Provide the (X, Y) coordinate of the cell's center where the given text is located.  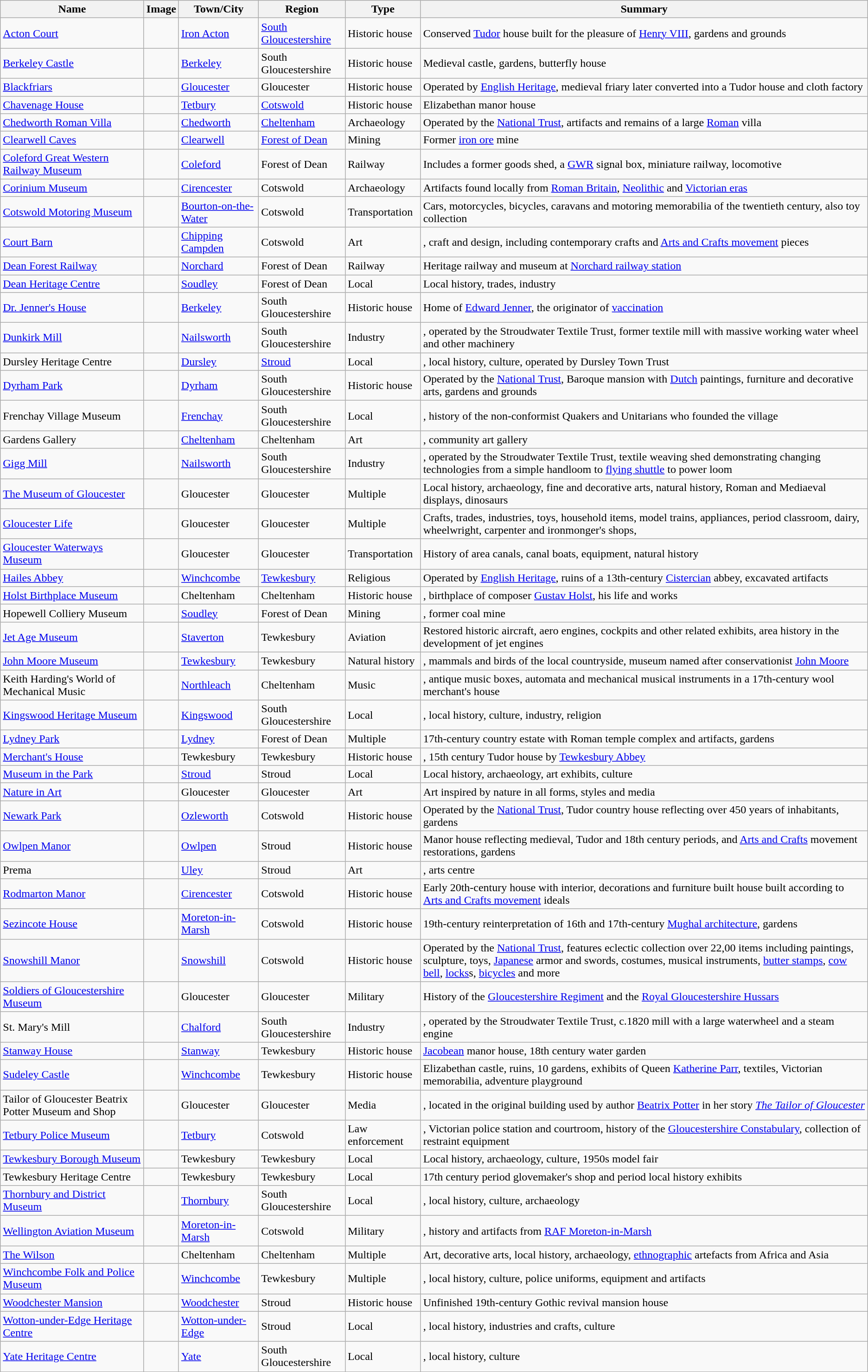
Elizabethan manor house (644, 105)
Unfinished 19th-century Gothic revival mansion house (644, 1302)
Newark Park (72, 816)
, community art gallery (644, 440)
Gardens Gallery (72, 440)
Frenchay (218, 415)
Law enforcement (383, 1135)
, former coal mine (644, 613)
Manor house reflecting medieval, Tudor and 18th century periods, and Arts and Crafts movement restorations, gardens (644, 846)
Museum in the Park (72, 774)
Dursley (218, 362)
Holst Birthplace Museum (72, 595)
Frenchay Village Museum (72, 415)
Lydney (218, 739)
Staverton (218, 637)
, local history, culture (644, 1357)
Owlpen Manor (72, 846)
17th century period glovemaker's shop and period local history exhibits (644, 1177)
Wotton-under-Edge Heritage Centre (72, 1326)
Religious (383, 578)
John Moore Museum (72, 661)
Thornbury (218, 1201)
Coleford (218, 164)
Lydney Park (72, 739)
Chalford (218, 1027)
Town/City (218, 9)
Type (383, 9)
Cars, motorcycles, bicycles, caravans and motoring memorabilia of the twentieth century, also toy collection (644, 211)
Keith Harding's World of Mechanical Music (72, 684)
Media (383, 1104)
Tailor of Gloucester Beatrix Potter Museum and Shop (72, 1104)
Chavenage House (72, 105)
Kingswood (218, 715)
Wellington Aviation Museum (72, 1231)
History of the Gloucestershire Regiment and the Royal Gloucestershire Hussars (644, 997)
, 15th century Tudor house by Tewkesbury Abbey (644, 757)
Soldiers of Gloucestershire Museum (72, 997)
Gloucester Waterways Museum (72, 554)
, local history, culture, industry, religion (644, 715)
Woodchester Mansion (72, 1302)
, operated by the Stroudwater Textile Trust, c.1820 mill with a large waterwheel and a steam engine (644, 1027)
, craft and design, including contemporary crafts and Arts and Crafts movement pieces (644, 242)
Restored historic aircraft, aero engines, cockpits and other related exhibits, area history in the development of jet engines (644, 637)
, local history, culture, operated by Dursley Town Trust (644, 362)
Operated by English Heritage, ruins of a 13th-century Cistercian abbey, excavated artifacts (644, 578)
Yate (218, 1357)
Crafts, trades, industries, toys, household items, model trains, appliances, period classroom, dairy, wheelwright, carpenter and ironmonger's shops, (644, 524)
, mammals and birds of the local countryside, museum named after conservationist John Moore (644, 661)
, local history, culture, police uniforms, equipment and artifacts (644, 1279)
Cotswold Motoring Museum (72, 211)
Chedworth (218, 122)
Local history, archaeology, art exhibits, culture (644, 774)
Dyrham Park (72, 386)
, history and artifacts from RAF Moreton-in-Marsh (644, 1231)
Natural history (383, 661)
Merchant's House (72, 757)
Sezincote House (72, 924)
Dean Forest Railway (72, 266)
Heritage railway and museum at Norchard railway station (644, 266)
Dyrham (218, 386)
, local history, industries and crafts, culture (644, 1326)
, Victorian police station and courtroom, history of the Gloucestershire Constabulary, collection of restraint equipment (644, 1135)
Snowshill Manor (72, 960)
Summary (644, 9)
Art inspired by nature in all forms, styles and media (644, 792)
The Wilson (72, 1255)
Jet Age Museum (72, 637)
Jacobean manor house, 18th century water garden (644, 1051)
Dunkirk Mill (72, 338)
Prema (72, 870)
, arts centre (644, 870)
Berkeley Castle (72, 63)
Snowshill (218, 960)
, antique music boxes, automata and mechanical musical instruments in a 17th-century wool merchant's house (644, 684)
Stanway (218, 1051)
Operated by the National Trust, artifacts and remains of a large Roman villa (644, 122)
Tewkesbury Heritage Centre (72, 1177)
Region (302, 9)
Conserved Tudor house built for the pleasure of Henry VIII, gardens and grounds (644, 33)
Home of Edward Jenner, the originator of vaccination (644, 308)
Sudeley Castle (72, 1075)
Hailes Abbey (72, 578)
Local history, archaeology, fine and decorative arts, natural history, Roman and Mediaeval displays, dinosaurs (644, 493)
, located in the original building used by author Beatrix Potter in her story The Tailor of Gloucester (644, 1104)
Operated by the National Trust, Baroque mansion with Dutch paintings, furniture and decorative arts, gardens and grounds (644, 386)
Gloucester Life (72, 524)
Court Barn (72, 242)
Wotton-under-Edge (218, 1326)
Music (383, 684)
Winchcombe Folk and Police Museum (72, 1279)
Iron Acton (218, 33)
Yate Heritage Centre (72, 1357)
The Museum of Gloucester (72, 493)
Stanway House (72, 1051)
Acton Court (72, 33)
Hopewell Colliery Museum (72, 613)
, operated by the Stroudwater Textile Trust, former textile mill with massive working water wheel and other machinery (644, 338)
Aviation (383, 637)
Tewkesbury Borough Museum (72, 1159)
Uley (218, 870)
19th-century reinterpretation of 16th and 17th-century Mughal architecture, gardens (644, 924)
Medieval castle, gardens, butterfly house (644, 63)
Thornbury and District Museum (72, 1201)
Local history, trades, industry (644, 283)
Operated by the National Trust, Tudor country house reflecting over 450 years of inhabitants, gardens (644, 816)
, birthplace of composer Gustav Holst, his life and works (644, 595)
Clearwell Caves (72, 140)
Elizabethan castle, ruins, 10 gardens, exhibits of Queen Katherine Parr, textiles, Victorian memorabilia, adventure playground (644, 1075)
Northleach (218, 684)
Dr. Jenner's House (72, 308)
Tetbury Police Museum (72, 1135)
Coleford Great Western Railway Museum (72, 164)
Dean Heritage Centre (72, 283)
Ozleworth (218, 816)
Owlpen (218, 846)
Chedworth Roman Villa (72, 122)
Blackfriars (72, 87)
Early 20th-century house with interior, decorations and furniture built house built according to Arts and Crafts movement ideals (644, 894)
Operated by English Heritage, medieval friary later converted into a Tudor house and cloth factory (644, 87)
Clearwell (218, 140)
Artifacts found locally from Roman Britain, Neolithic and Victorian eras (644, 188)
Local history, archaeology, culture, 1950s model fair (644, 1159)
Rodmarton Manor (72, 894)
Bourton-on-the-Water (218, 211)
Chipping Campden (218, 242)
17th-century country estate with Roman temple complex and artifacts, gardens (644, 739)
Image (161, 9)
History of area canals, canal boats, equipment, natural history (644, 554)
, history of the non-conformist Quakers and Unitarians who founded the village (644, 415)
Kingswood Heritage Museum (72, 715)
Nature in Art (72, 792)
Name (72, 9)
Dursley Heritage Centre (72, 362)
Corinium Museum (72, 188)
Gigg Mill (72, 464)
Woodchester (218, 1302)
, local history, culture, archaeology (644, 1201)
Art, decorative arts, local history, archaeology, ethnographic artefacts from Africa and Asia (644, 1255)
Norchard (218, 266)
St. Mary's Mill (72, 1027)
Former iron ore mine (644, 140)
Includes a former goods shed, a GWR signal box, miniature railway, locomotive (644, 164)
